From the cell containing the given text, extract its center point as [x, y] coordinate. 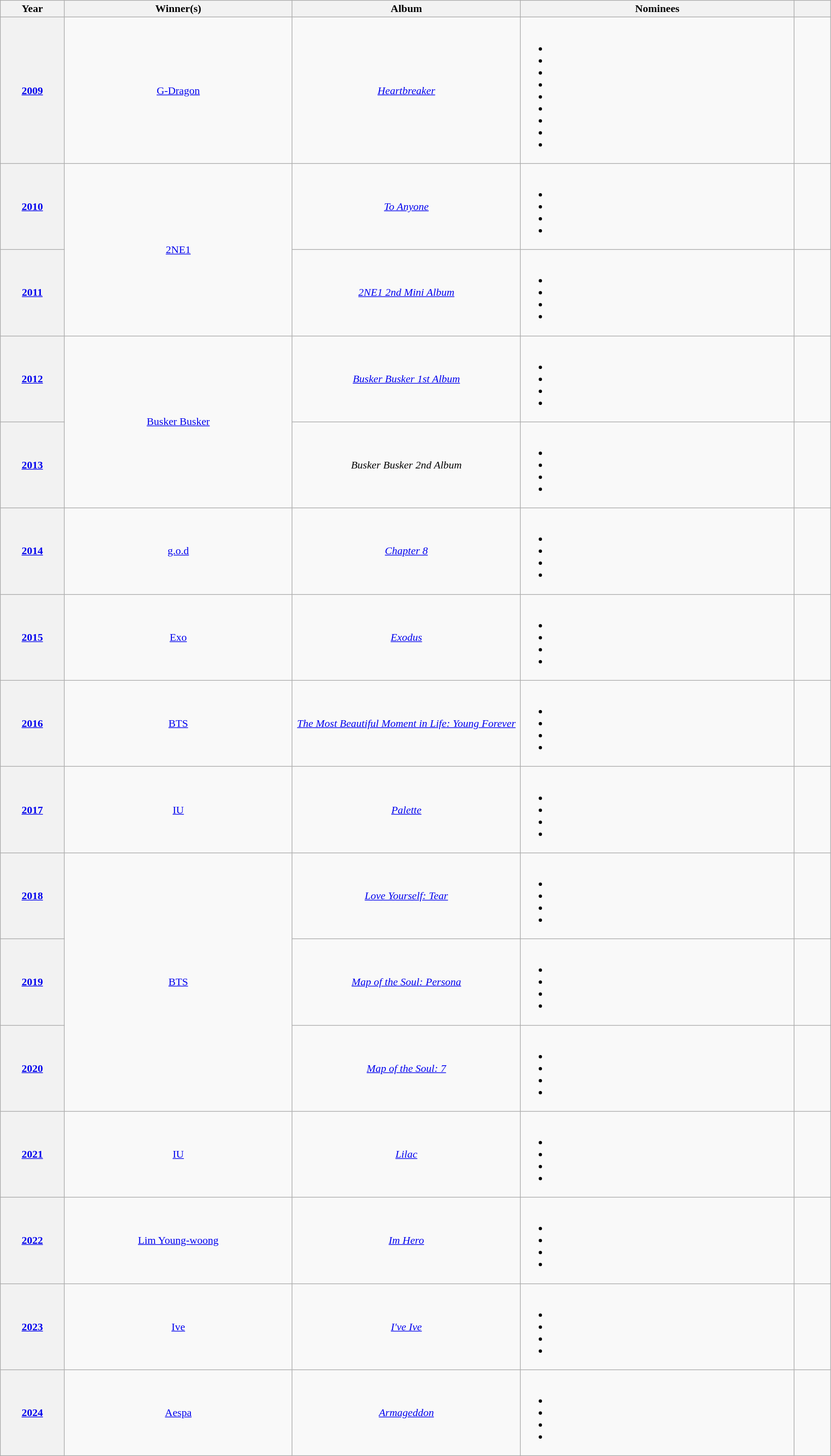
2010 [32, 206]
2009 [32, 91]
2014 [32, 551]
Im Hero [406, 1241]
The Most Beautiful Moment in Life: Young Forever [406, 723]
2013 [32, 465]
2024 [32, 1413]
Busker Busker 2nd Album [406, 465]
2NE1 2nd Mini Album [406, 293]
Heartbreaker [406, 91]
Aespa [178, 1413]
Palette [406, 809]
To Anyone [406, 206]
2019 [32, 982]
Chapter 8 [406, 551]
G-Dragon [178, 91]
2021 [32, 1154]
Love Yourself: Tear [406, 896]
Lilac [406, 1154]
Ive [178, 1327]
Year [32, 9]
2011 [32, 293]
Armageddon [406, 1413]
Nominees [657, 9]
Album [406, 9]
Winner(s) [178, 9]
2015 [32, 637]
g.o.d [178, 551]
Map of the Soul: Persona [406, 982]
Lim Young-woong [178, 1241]
2020 [32, 1068]
2023 [32, 1327]
2NE1 [178, 250]
Busker Busker 1st Album [406, 379]
Exo [178, 637]
I've Ive [406, 1327]
Map of the Soul: 7 [406, 1068]
2017 [32, 809]
2016 [32, 723]
Busker Busker [178, 422]
2012 [32, 379]
2022 [32, 1241]
Exodus [406, 637]
2018 [32, 896]
